Pinpoint the cell where the given text exists, returning its [X, Y] midpoint coordinate. 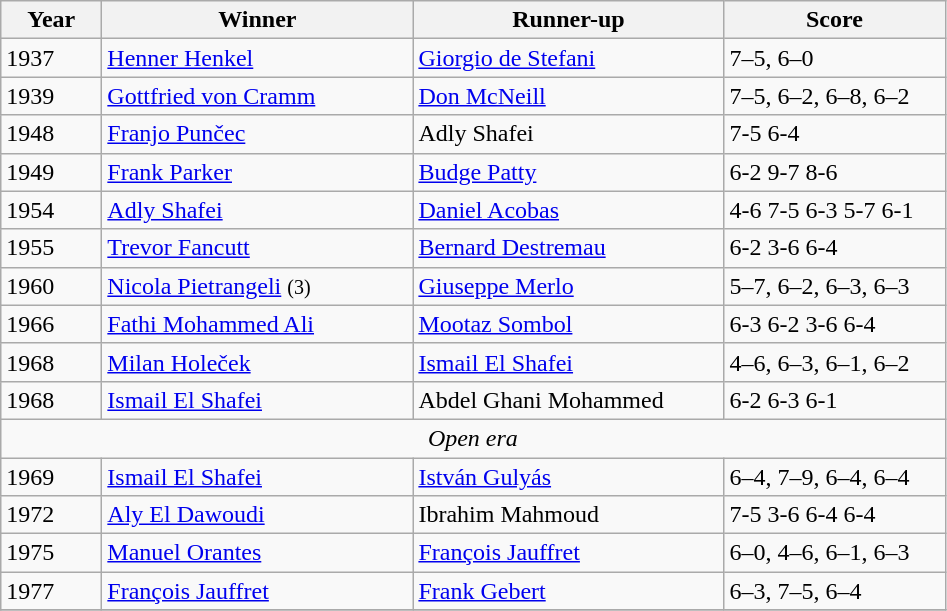
Open era [473, 438]
Fathi Mohammed Ali [258, 324]
1960 [52, 286]
6–3, 7–5, 6–4 [834, 591]
Henner Henkel [258, 58]
Score [834, 20]
1954 [52, 210]
Budge Patty [568, 172]
5–7, 6–2, 6–3, 6–3 [834, 286]
1972 [52, 515]
6-2 6-3 6-1 [834, 400]
7-5 6-4 [834, 134]
Bernard Destremau [568, 248]
Frank Gebert [568, 591]
Runner-up [568, 20]
Giuseppe Merlo [568, 286]
1975 [52, 553]
Frank Parker [258, 172]
1977 [52, 591]
6-2 9-7 8-6 [834, 172]
1955 [52, 248]
Aly El Dawoudi [258, 515]
4-6 7-5 6-3 5-7 6-1 [834, 210]
6-3 6-2 3-6 6-4 [834, 324]
Franjo Punčec [258, 134]
Nicola Pietrangeli (3) [258, 286]
Manuel Orantes [258, 553]
Ibrahim Mahmoud [568, 515]
4–6, 6–3, 6–1, 6–2 [834, 362]
7–5, 6–2, 6–8, 6–2 [834, 96]
Winner [258, 20]
6–4, 7–9, 6–4, 6–4 [834, 477]
Mootaz Sombol [568, 324]
7-5 3-6 6-4 6-4 [834, 515]
1937 [52, 58]
6–0, 4–6, 6–1, 6–3 [834, 553]
Giorgio de Stefani [568, 58]
1966 [52, 324]
Year [52, 20]
Trevor Fancutt [258, 248]
1939 [52, 96]
Abdel Ghani Mohammed [568, 400]
7–5, 6–0 [834, 58]
Daniel Acobas [568, 210]
6-2 3-6 6-4 [834, 248]
1948 [52, 134]
1969 [52, 477]
István Gulyás [568, 477]
Milan Holeček [258, 362]
Gottfried von Cramm [258, 96]
Don McNeill [568, 96]
1949 [52, 172]
